Determine the [x, y] coordinate at the center of the cell enclosing the given text.  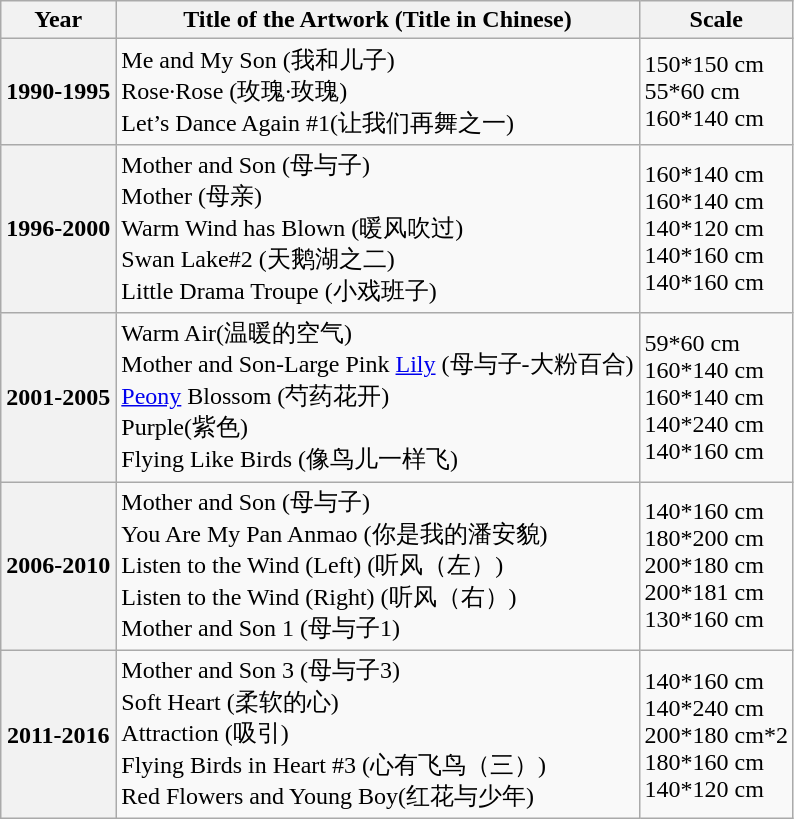
140*160 cm140*240 cm200*180 cm*2180*160 cm140*120 cm [716, 734]
2006-2010 [58, 566]
2001-2005 [58, 398]
Year [58, 20]
Me and My Son (我和儿子)Rose·Rose (玫瑰·玫瑰)Let’s Dance Again #1(让我们再舞之一) [378, 92]
1990-1995 [58, 92]
Mother and Son (母与子)You Are My Pan Anmao (你是我的潘安貌)Listen to the Wind (Left) (听风（左）)Listen to the Wind (Right) (听风（右）)Mother and Son 1 (母与子1) [378, 566]
140*160 cm180*200 cm200*180 cm200*181 cm130*160 cm [716, 566]
Mother and Son 3 (母与子3)Soft Heart (柔软的心)Attraction (吸引)Flying Birds in Heart #3 (心有飞鸟（三）)Red Flowers and Young Boy(红花与少年) [378, 734]
Warm Air(温暖的空气)Mother and Son-Large Pink Lily (母与子-大粉百合)Peony Blossom (芍药花开)Purple(紫色)Flying Like Birds (像鸟儿一样飞) [378, 398]
160*140 cm160*140 cm140*120 cm140*160 cm140*160 cm [716, 228]
59*60 cm160*140 cm160*140 cm140*240 cm140*160 cm [716, 398]
Mother and Son (母与子)Mother (母亲)Warm Wind has Blown (暖风吹过)Swan Lake#2 (天鹅湖之二)Little Drama Troupe (小戏班子) [378, 228]
2011-2016 [58, 734]
Title of the Artwork (Title in Chinese) [378, 20]
150*150 cm55*60 cm160*140 cm [716, 92]
1996-2000 [58, 228]
Scale [716, 20]
